Capture the cell that displays the provided text and extract its (x, y) central coordinate. 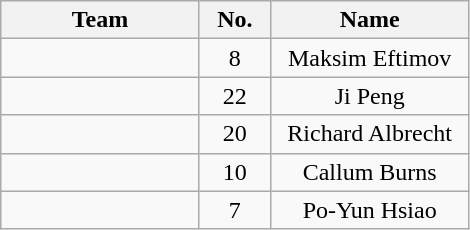
Ji Peng (370, 96)
8 (234, 58)
Po-Yun Hsiao (370, 210)
20 (234, 134)
10 (234, 172)
No. (234, 20)
Maksim Eftimov (370, 58)
Callum Burns (370, 172)
Richard Albrecht (370, 134)
7 (234, 210)
Team (100, 20)
22 (234, 96)
Name (370, 20)
